Extract the (X, Y) coordinate from the center of the cell holding the provided text.  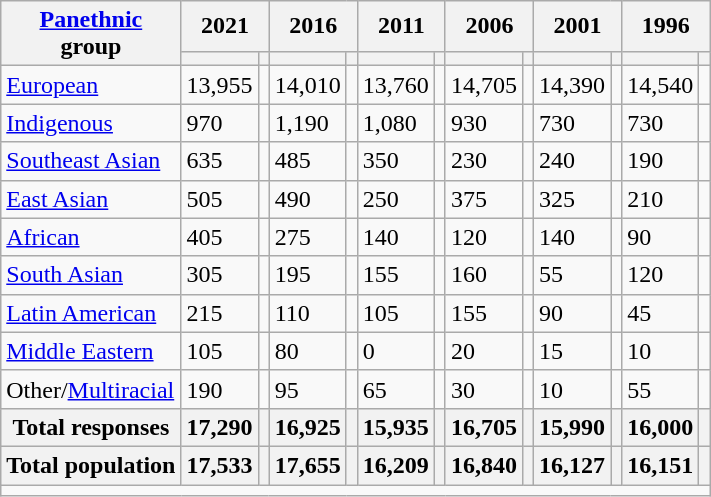
1996 (666, 26)
30 (484, 389)
1,080 (396, 123)
14,705 (484, 85)
2001 (578, 26)
16,151 (660, 465)
Panethnicgroup (91, 34)
16,925 (308, 427)
Total responses (91, 427)
215 (220, 313)
European (91, 85)
13,760 (396, 85)
65 (396, 389)
490 (308, 199)
South Asian (91, 275)
2021 (225, 26)
14,390 (572, 85)
350 (396, 161)
505 (220, 199)
16,000 (660, 427)
16,705 (484, 427)
Total population (91, 465)
Other/Multiracial (91, 389)
African (91, 237)
210 (660, 199)
635 (220, 161)
17,290 (220, 427)
240 (572, 161)
17,533 (220, 465)
Indigenous (91, 123)
970 (220, 123)
16,127 (572, 465)
325 (572, 199)
305 (220, 275)
2011 (401, 26)
375 (484, 199)
15 (572, 351)
14,010 (308, 85)
Southeast Asian (91, 161)
Middle Eastern (91, 351)
Latin American (91, 313)
16,209 (396, 465)
15,990 (572, 427)
45 (660, 313)
485 (308, 161)
17,655 (308, 465)
230 (484, 161)
0 (396, 351)
930 (484, 123)
2006 (489, 26)
160 (484, 275)
16,840 (484, 465)
195 (308, 275)
95 (308, 389)
13,955 (220, 85)
15,935 (396, 427)
East Asian (91, 199)
405 (220, 237)
14,540 (660, 85)
20 (484, 351)
110 (308, 313)
2016 (313, 26)
250 (396, 199)
275 (308, 237)
1,190 (308, 123)
80 (308, 351)
